Find where the given text appears and provide that cell's center as [X, Y] coordinate. 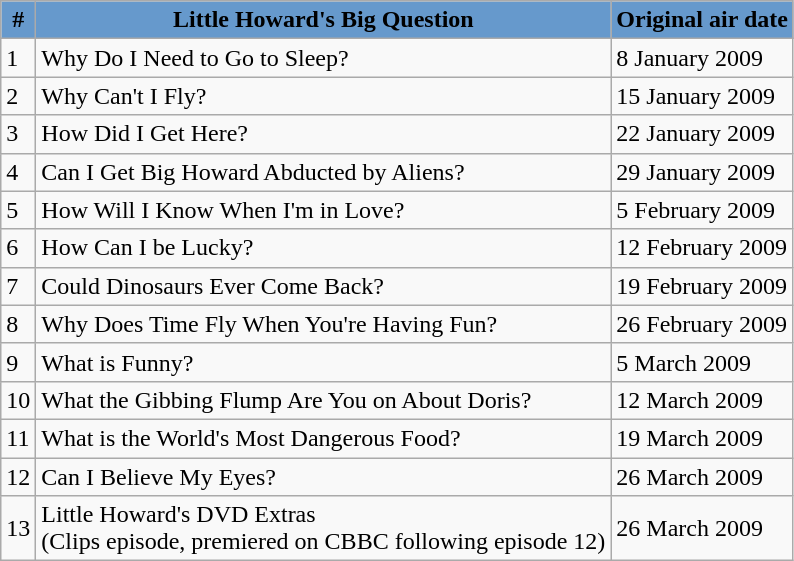
3 [18, 134]
26 February 2009 [702, 324]
Why Can't I Fly? [324, 96]
What the Gibbing Flump Are You on About Doris? [324, 400]
How Will I Know When I'm in Love? [324, 210]
What is the World's Most Dangerous Food? [324, 438]
8 January 2009 [702, 58]
12 February 2009 [702, 248]
2 [18, 96]
13 [18, 528]
Why Does Time Fly When You're Having Fun? [324, 324]
12 [18, 477]
# [18, 20]
1 [18, 58]
Little Howard's DVD Extras(Clips episode, premiered on CBBC following episode 12) [324, 528]
19 February 2009 [702, 286]
Could Dinosaurs Ever Come Back? [324, 286]
9 [18, 362]
29 January 2009 [702, 172]
11 [18, 438]
22 January 2009 [702, 134]
Can I Get Big Howard Abducted by Aliens? [324, 172]
5 [18, 210]
Little Howard's Big Question [324, 20]
15 January 2009 [702, 96]
Why Do I Need to Go to Sleep? [324, 58]
How Can I be Lucky? [324, 248]
12 March 2009 [702, 400]
4 [18, 172]
8 [18, 324]
5 February 2009 [702, 210]
6 [18, 248]
7 [18, 286]
How Did I Get Here? [324, 134]
5 March 2009 [702, 362]
19 March 2009 [702, 438]
10 [18, 400]
Original air date [702, 20]
What is Funny? [324, 362]
Can I Believe My Eyes? [324, 477]
